Identify which cell holds the provided text, then report its [x, y] central coordinate. 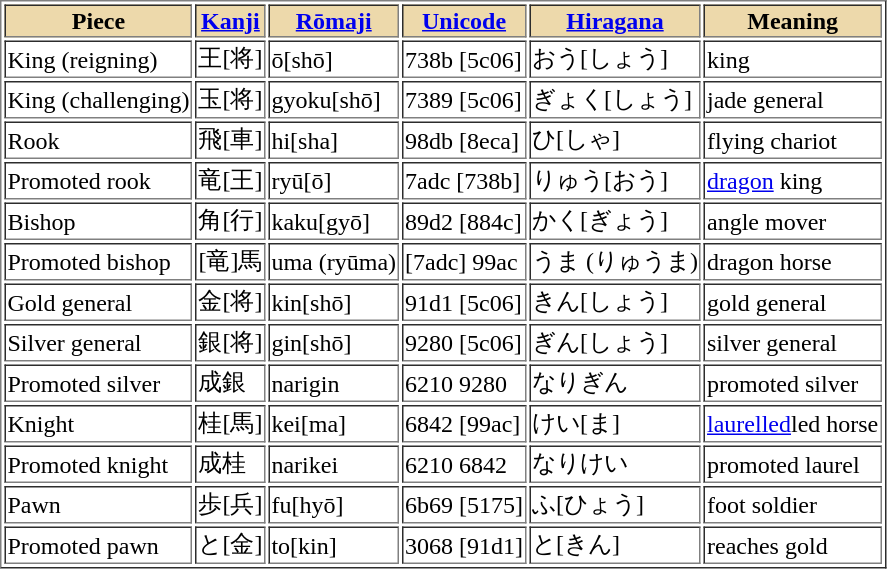
silver general [792, 343]
Knight [98, 424]
6210 9280 [464, 383]
gyoku[shō] [334, 100]
7389 [5c06] [464, 100]
89d2 [884c] [464, 221]
6b69 [5175] [464, 505]
uma (ryūma) [334, 262]
738b [5c06] [464, 59]
Silver general [98, 343]
飛[車] [230, 141]
dragon king [792, 181]
金[将] [230, 303]
角[行] [230, 221]
7adc [738b] [464, 181]
fu[hyō] [334, 505]
gold general [792, 303]
ō[shō] [334, 59]
jade general [792, 100]
ぎょく[しょう] [615, 100]
6210 6842 [464, 465]
と[きん] [615, 545]
Kanji [230, 20]
Rook [98, 141]
Unicode [464, 20]
flying chariot [792, 141]
なりけい [615, 465]
Piece [98, 20]
うま (りゅうま) [615, 262]
Promoted pawn [98, 545]
ふ[ひょう] [615, 505]
hi[sha] [334, 141]
king [792, 59]
promoted silver [792, 383]
Promoted rook [98, 181]
Hiragana [615, 20]
King (reigning) [98, 59]
玉[将] [230, 100]
laurelledled horse [792, 424]
Rōmaji [334, 20]
Promoted silver [98, 383]
King (challenging) [98, 100]
[竜]馬 [230, 262]
91d1 [5c06] [464, 303]
王[将] [230, 59]
成桂 [230, 465]
angle mover [792, 221]
銀[将] [230, 343]
Pawn [98, 505]
きん[しょう] [615, 303]
[7adc] 99ac [464, 262]
gin[shō] [334, 343]
なりぎん [615, 383]
kin[shō] [334, 303]
竜[王] [230, 181]
narigin [334, 383]
おう[しょう] [615, 59]
9280 [5c06] [464, 343]
Promoted bishop [98, 262]
と[金] [230, 545]
narikei [334, 465]
ひ[しゃ] [615, 141]
reaches gold [792, 545]
りゅう[おう] [615, 181]
promoted laurel [792, 465]
ぎん[しょう] [615, 343]
foot soldier [792, 505]
kaku[gyō] [334, 221]
Bishop [98, 221]
かく[ぎょう] [615, 221]
桂[馬] [230, 424]
成銀 [230, 383]
Meaning [792, 20]
Gold general [98, 303]
kei[ma] [334, 424]
6842 [99ac] [464, 424]
to[kin] [334, 545]
ryū[ō] [334, 181]
98db [8eca] [464, 141]
歩[兵] [230, 505]
けい[ま] [615, 424]
dragon horse [792, 262]
3068 [91d1] [464, 545]
Promoted knight [98, 465]
